Provide the (x, y) coordinate of the cell's center where the given text is located.  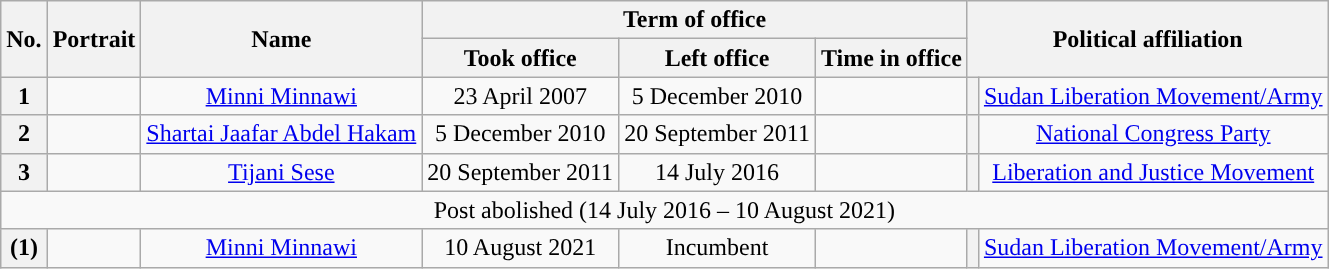
2 (24, 134)
Tijani Sese (282, 172)
14 July 2016 (718, 172)
Took office (520, 58)
Name (282, 39)
National Congress Party (1153, 134)
Shartai Jaafar Abdel Hakam (282, 134)
Post abolished (14 July 2016 – 10 August 2021) (664, 210)
(1) (24, 248)
23 April 2007 (520, 96)
Portrait (94, 39)
1 (24, 96)
10 August 2021 (520, 248)
Incumbent (718, 248)
3 (24, 172)
Time in office (891, 58)
Left office (718, 58)
Term of office (695, 20)
No. (24, 39)
Political affiliation (1148, 39)
Liberation and Justice Movement (1153, 172)
